Identify which cell holds the provided text, then report its [X, Y] central coordinate. 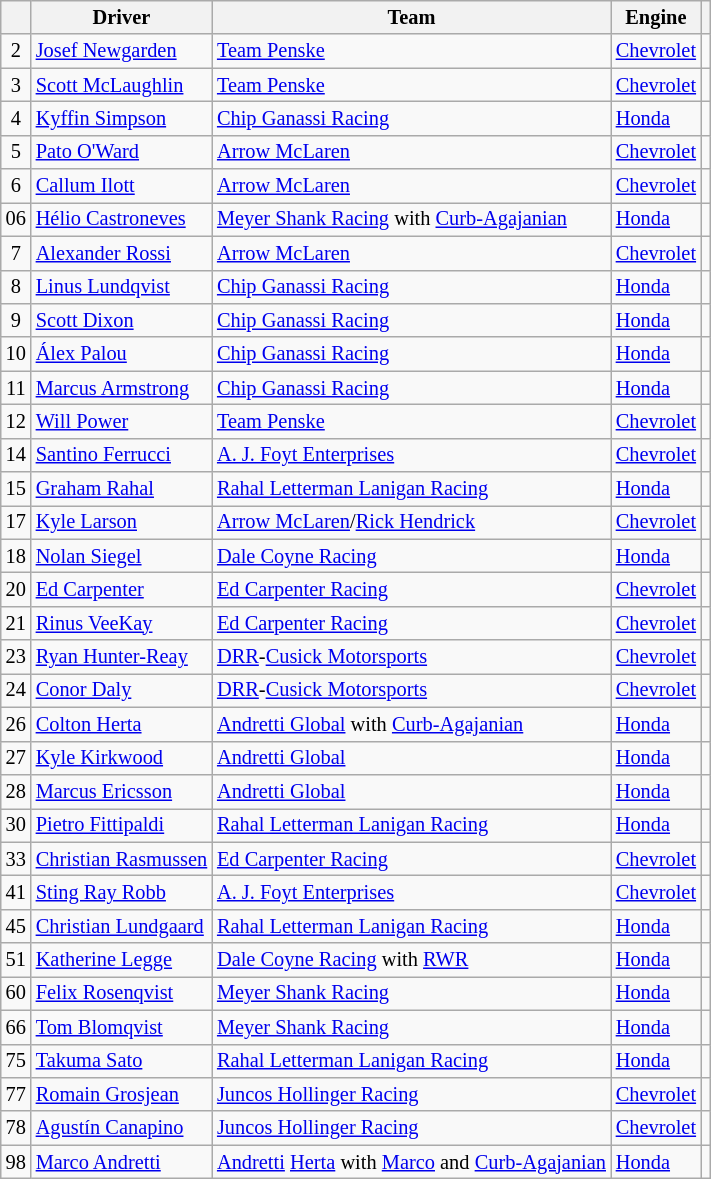
21 [16, 623]
Hélio Castroneves [122, 219]
12 [16, 421]
Ed Carpenter [122, 589]
8 [16, 287]
Ryan Hunter-Reay [122, 657]
Scott Dixon [122, 320]
Agustín Canapino [122, 1128]
Will Power [122, 421]
5 [16, 152]
9 [16, 320]
17 [16, 522]
Santino Ferrucci [122, 455]
Alexander Rossi [122, 253]
33 [16, 859]
Josef Newgarden [122, 51]
78 [16, 1128]
20 [16, 589]
Andretti Global with Curb-Agajanian [412, 724]
28 [16, 791]
Tom Blomqvist [122, 1027]
6 [16, 186]
14 [16, 455]
Kyle Kirkwood [122, 758]
2 [16, 51]
11 [16, 388]
7 [16, 253]
66 [16, 1027]
Driver [122, 17]
41 [16, 892]
Marco Andretti [122, 1162]
Pato O'Ward [122, 152]
Romain Grosjean [122, 1094]
60 [16, 993]
98 [16, 1162]
77 [16, 1094]
Christian Lundgaard [122, 926]
Dale Coyne Racing [412, 556]
26 [16, 724]
Team [412, 17]
06 [16, 219]
Dale Coyne Racing with RWR [412, 960]
Sting Ray Robb [122, 892]
Conor Daly [122, 690]
Marcus Ericsson [122, 791]
Kyle Larson [122, 522]
Rinus VeeKay [122, 623]
18 [16, 556]
30 [16, 825]
Linus Lundqvist [122, 287]
Christian Rasmussen [122, 859]
Felix Rosenqvist [122, 993]
10 [16, 354]
Graham Rahal [122, 489]
Takuma Sato [122, 1061]
Scott McLaughlin [122, 85]
Kyffin Simpson [122, 118]
Callum Ilott [122, 186]
Álex Palou [122, 354]
3 [16, 85]
Nolan Siegel [122, 556]
27 [16, 758]
45 [16, 926]
4 [16, 118]
Colton Herta [122, 724]
Engine [656, 17]
Pietro Fittipaldi [122, 825]
Katherine Legge [122, 960]
23 [16, 657]
Marcus Armstrong [122, 388]
51 [16, 960]
Arrow McLaren/Rick Hendrick [412, 522]
24 [16, 690]
75 [16, 1061]
Meyer Shank Racing with Curb-Agajanian [412, 219]
15 [16, 489]
Andretti Herta with Marco and Curb-Agajanian [412, 1162]
